Capture the cell that displays the provided text and extract its (X, Y) central coordinate. 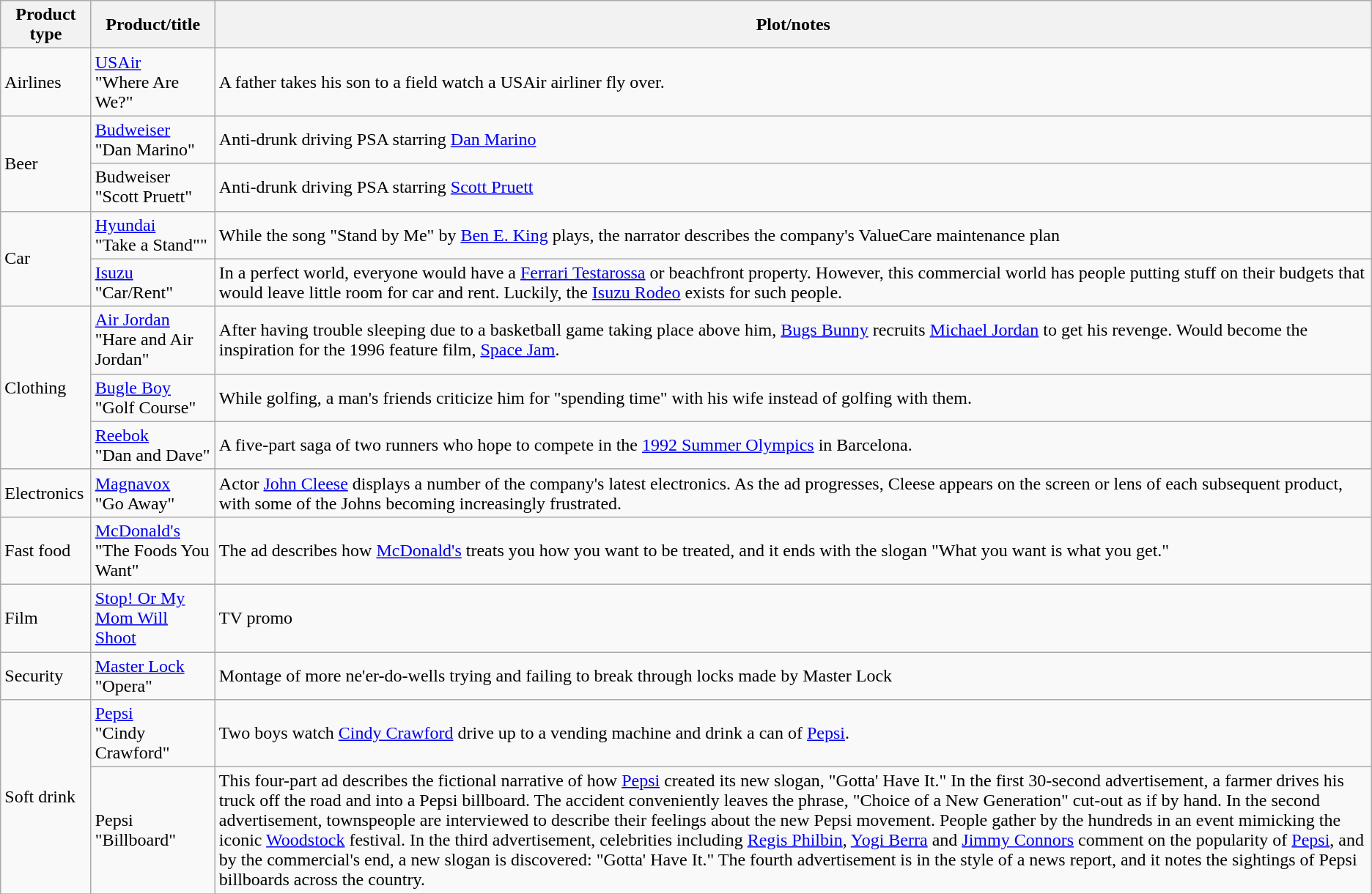
Bugle Boy"Golf Course" (152, 397)
Soft drink (45, 797)
Montage of more ne'er-do-wells trying and failing to break through locks made by Master Lock (793, 676)
A father takes his son to a field watch a USAir airliner fly over. (793, 82)
TV promo (793, 618)
Air Jordan"Hare and Air Jordan" (152, 340)
Two boys watch Cindy Crawford drive up to a vending machine and drink a can of Pepsi. (793, 734)
Stop! Or My Mom Will Shoot (152, 618)
McDonald's"The Foods You Want" (152, 550)
USAir"Where Are We?" (152, 82)
A five-part saga of two runners who hope to compete in the 1992 Summer Olympics in Barcelona. (793, 446)
While the song "Stand by Me" by Ben E. King plays, the narrator describes the company's ValueCare maintenance plan (793, 234)
Plot/notes (793, 25)
Anti-drunk driving PSA starring Dan Marino (793, 139)
Fast food (45, 550)
The ad describes how McDonald's treats you how you want to be treated, and it ends with the slogan "What you want is what you get." (793, 550)
Magnavox"Go Away" (152, 492)
Anti-drunk driving PSA starring Scott Pruett (793, 188)
Product type (45, 25)
Electronics (45, 492)
Hyundai"Take a Stand"" (152, 234)
Film (45, 618)
Budweiser"Scott Pruett" (152, 188)
Reebok"Dan and Dave" (152, 446)
Master Lock"Opera" (152, 676)
Budweiser"Dan Marino" (152, 139)
Product/title (152, 25)
Car (45, 259)
Pepsi"Cindy Crawford" (152, 734)
While golfing, a man's friends criticize him for "spending time" with his wife instead of golfing with them. (793, 397)
Security (45, 676)
Beer (45, 163)
Clothing (45, 388)
Isuzu"Car/Rent" (152, 283)
Pepsi"Billboard" (152, 831)
Airlines (45, 82)
